Locate the cell with the specified text and output its [X, Y] center coordinate. 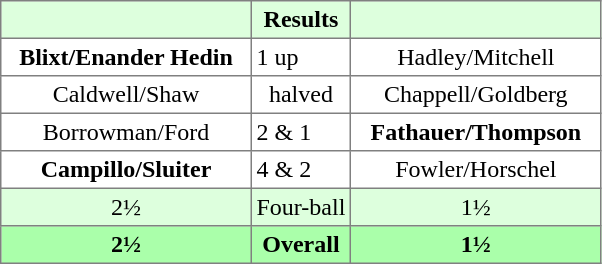
Fowler/Horschel [476, 170]
Caldwell/Shaw [126, 95]
2 & 1 [300, 132]
Campillo/Sluiter [126, 170]
Hadley/Mitchell [476, 57]
1 up [300, 57]
Chappell/Goldberg [476, 95]
Four-ball [300, 207]
Borrowman/Ford [126, 132]
Fathauer/Thompson [476, 132]
Overall [300, 245]
Blixt/Enander Hedin [126, 57]
halved [300, 95]
Results [300, 20]
4 & 2 [300, 170]
